Provide the [X, Y] coordinate of the cell's center where the given text is located.  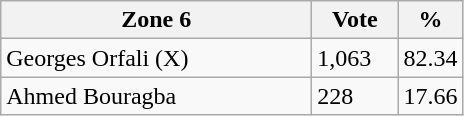
82.34 [430, 58]
Georges Orfali (X) [156, 58]
Zone 6 [156, 20]
228 [355, 96]
1,063 [355, 58]
Vote [355, 20]
17.66 [430, 96]
Ahmed Bouragba [156, 96]
% [430, 20]
